Detect which cell encompasses the target text, then output its (x, y) center coordinate. 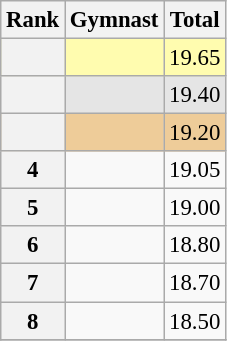
19.00 (195, 208)
19.65 (195, 58)
5 (33, 208)
19.40 (195, 95)
4 (33, 170)
6 (33, 245)
Total (195, 20)
19.20 (195, 133)
18.70 (195, 283)
Gymnast (114, 20)
18.80 (195, 245)
18.50 (195, 321)
Rank (33, 20)
7 (33, 283)
8 (33, 321)
19.05 (195, 170)
